Output the [X, Y] coordinate of the center of the cell containing the given text.  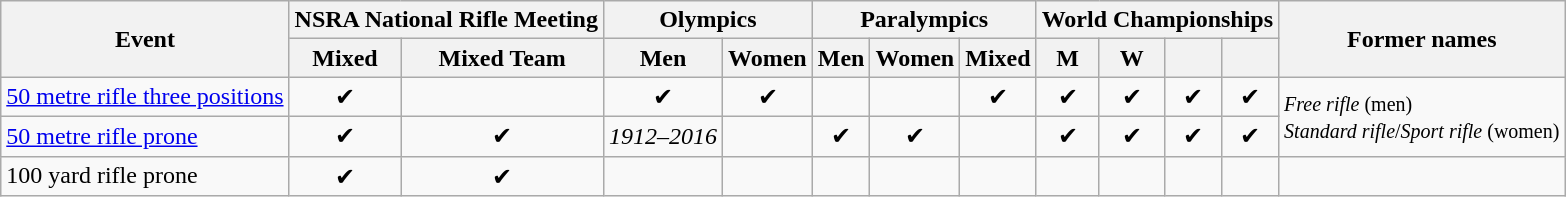
100 yard rifle prone [145, 176]
Paralympics [924, 20]
50 metre rifle prone [145, 136]
W [1132, 58]
Free rifle (men)Standard rifle/Sport rifle (women) [1422, 116]
Mixed Team [502, 58]
Event [145, 39]
Olympics [708, 20]
Former names [1422, 39]
World Championships [1157, 20]
1912–2016 [662, 136]
M [1068, 58]
50 metre rifle three positions [145, 97]
NSRA National Rifle Meeting [446, 20]
